Detect which cell encompasses the target text, then output its (X, Y) center coordinate. 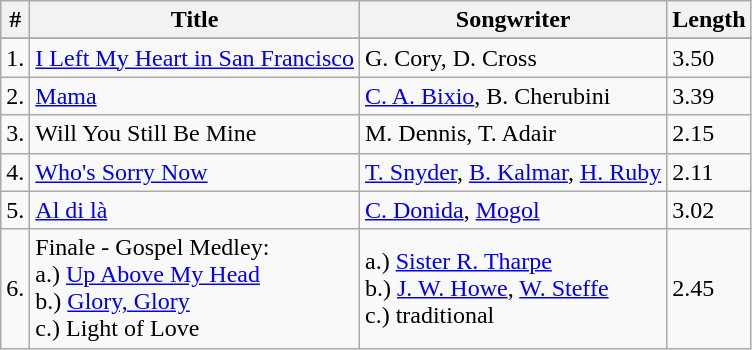
a.) Sister R. Tharpeb.) J. W. Howe, W. Steffec.) traditional (512, 288)
Songwriter (512, 20)
5. (16, 210)
T. Snyder, B. Kalmar, H. Ruby (512, 172)
I Left My Heart in San Francisco (195, 58)
3. (16, 134)
2.11 (709, 172)
# (16, 20)
1. (16, 58)
Al di là (195, 210)
C. A. Bixio, B. Cherubini (512, 96)
Who's Sorry Now (195, 172)
3.39 (709, 96)
6. (16, 288)
G. Cory, D. Cross (512, 58)
3.50 (709, 58)
3.02 (709, 210)
Title (195, 20)
Length (709, 20)
Will You Still Be Mine (195, 134)
Finale - Gospel Medley:a.) Up Above My Head b.) Glory, Glory c.) Light of Love (195, 288)
2.45 (709, 288)
M. Dennis, T. Adair (512, 134)
2. (16, 96)
C. Donida, Mogol (512, 210)
4. (16, 172)
2.15 (709, 134)
Mama (195, 96)
